Return (x, y) of the center of cell containing provided text 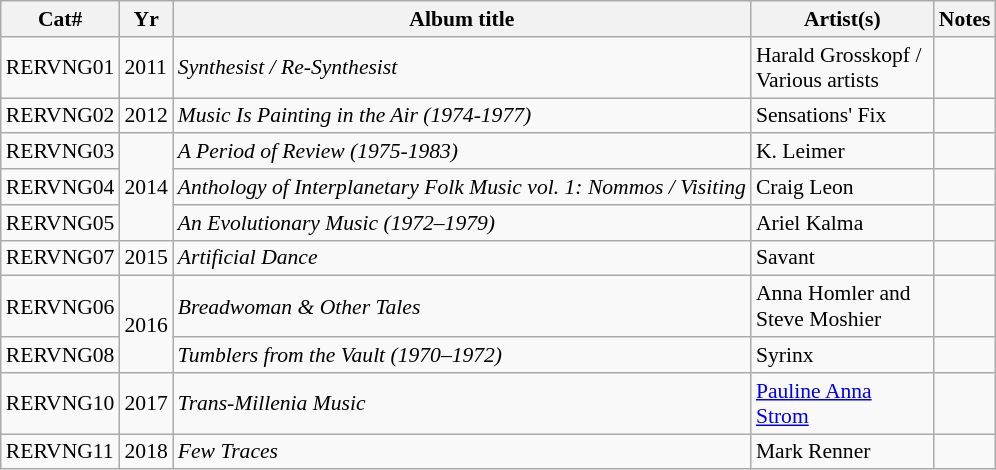
RERVNG06 (60, 306)
2018 (146, 452)
K. Leimer (842, 152)
A Period of Review (1975-1983) (462, 152)
Music Is Painting in the Air (1974-1977) (462, 116)
2017 (146, 404)
RERVNG04 (60, 187)
RERVNG11 (60, 452)
Breadwoman & Other Tales (462, 306)
RERVNG07 (60, 258)
An Evolutionary Music (1972–1979) (462, 223)
Syrinx (842, 355)
Trans-Millenia Music (462, 404)
2014 (146, 188)
2012 (146, 116)
Anna Homler and Steve Moshier (842, 306)
Craig Leon (842, 187)
Sensations' Fix (842, 116)
RERVNG05 (60, 223)
Synthesist / Re-Synthesist (462, 68)
Album title (462, 19)
Artist(s) (842, 19)
Mark Renner (842, 452)
Yr (146, 19)
Artificial Dance (462, 258)
Tumblers from the Vault (1970–1972) (462, 355)
RERVNG10 (60, 404)
RERVNG02 (60, 116)
Notes (965, 19)
RERVNG03 (60, 152)
Ariel Kalma (842, 223)
Anthology of Interplanetary Folk Music vol. 1: Nommos / Visiting (462, 187)
Harald Grosskopf / Various artists (842, 68)
Few Traces (462, 452)
2016 (146, 324)
RERVNG01 (60, 68)
Savant (842, 258)
RERVNG08 (60, 355)
2015 (146, 258)
2011 (146, 68)
Cat# (60, 19)
Pauline Anna Strom (842, 404)
